Find where the given text appears and provide that cell's center as (x, y) coordinate. 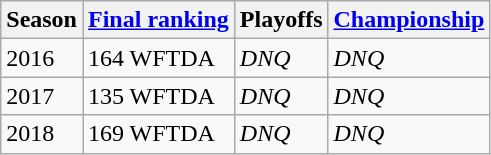
2016 (42, 58)
2017 (42, 96)
Playoffs (281, 20)
Final ranking (158, 20)
Season (42, 20)
Championship (409, 20)
164 WFTDA (158, 58)
135 WFTDA (158, 96)
169 WFTDA (158, 134)
2018 (42, 134)
